Capture the cell that displays the provided text and extract its (x, y) central coordinate. 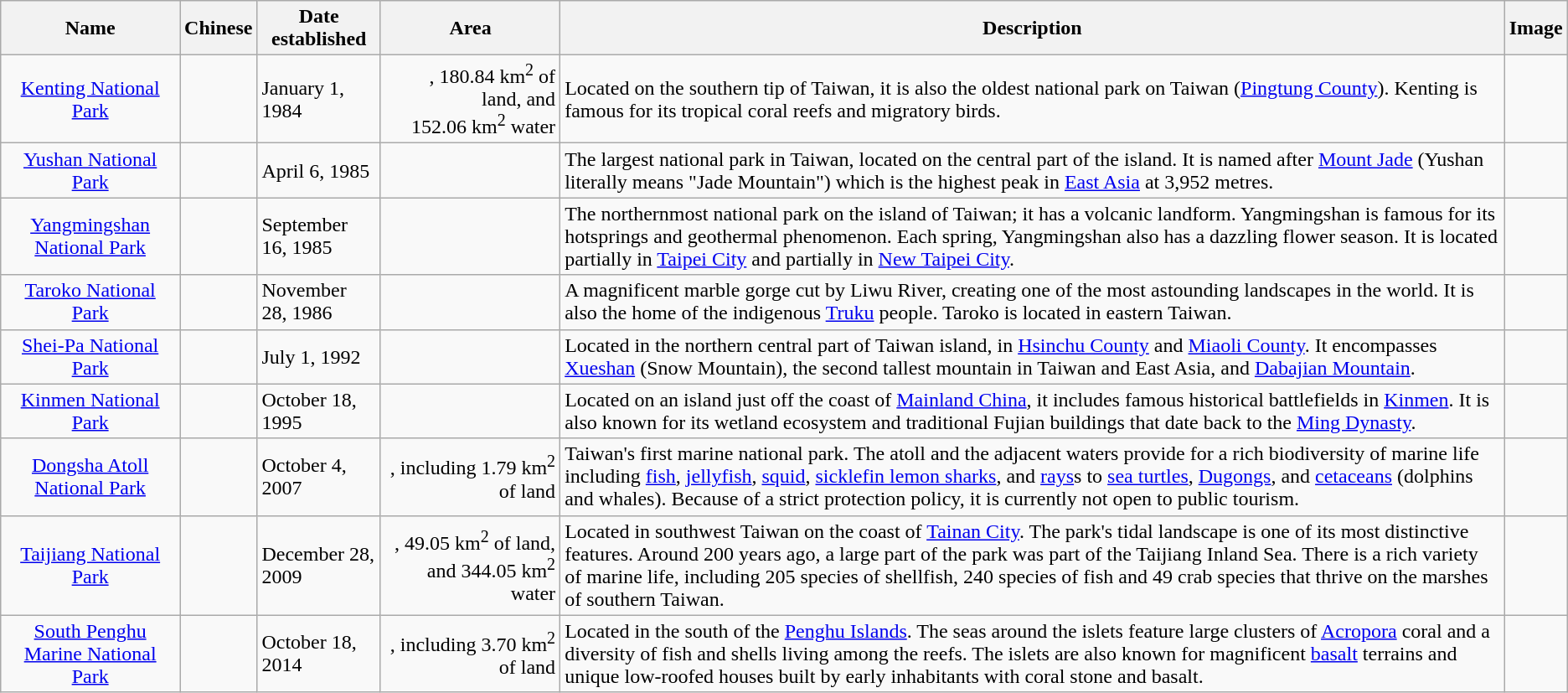
January 1, 1984 (319, 99)
Description (1033, 28)
December 28, 2009 (319, 565)
Date established (319, 28)
October 4, 2007 (319, 477)
, including 3.70 km2 of land (470, 654)
Yushan National Park (90, 171)
Chinese (219, 28)
, 180.84 km2 of land, and 152.06 km2 water (470, 99)
October 18, 2014 (319, 654)
April 6, 1985 (319, 171)
South Penghu Marine National Park (90, 654)
, 49.05 km2 of land, and 344.05 km2 water (470, 565)
Taroko National Park (90, 302)
Yangmingshan National Park (90, 236)
Area (470, 28)
Dongsha Atoll National Park (90, 477)
October 18, 1995 (319, 411)
July 1, 1992 (319, 357)
, including 1.79 km2 of land (470, 477)
Taijiang National Park (90, 565)
September 16, 1985 (319, 236)
Shei-Pa National Park (90, 357)
Kenting National Park (90, 99)
Image (1536, 28)
November 28, 1986 (319, 302)
Kinmen National Park (90, 411)
Name (90, 28)
